Capture the cell that displays the provided text and extract its (x, y) central coordinate. 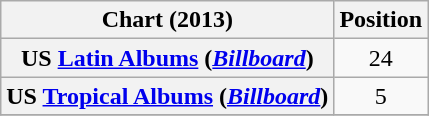
US Latin Albums (Billboard) (168, 58)
US Tropical Albums (Billboard) (168, 96)
5 (381, 96)
24 (381, 58)
Chart (2013) (168, 20)
Position (381, 20)
